Detect which cell encompasses the target text, then output its (X, Y) center coordinate. 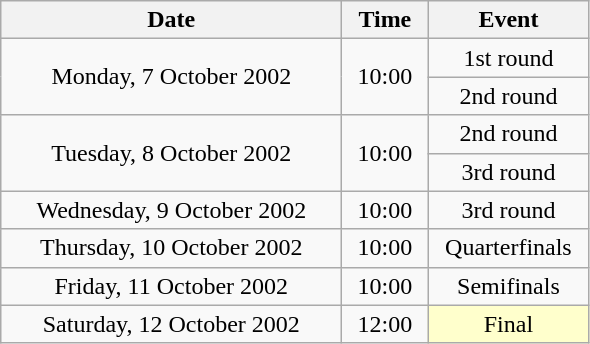
Final (508, 324)
Semifinals (508, 286)
Friday, 11 October 2002 (172, 286)
Tuesday, 8 October 2002 (172, 153)
Wednesday, 9 October 2002 (172, 210)
Time (385, 20)
Thursday, 10 October 2002 (172, 248)
Quarterfinals (508, 248)
Saturday, 12 October 2002 (172, 324)
Event (508, 20)
Date (172, 20)
12:00 (385, 324)
Monday, 7 October 2002 (172, 77)
1st round (508, 58)
